Determine the (X, Y) coordinate at the center of the cell enclosing the given text.  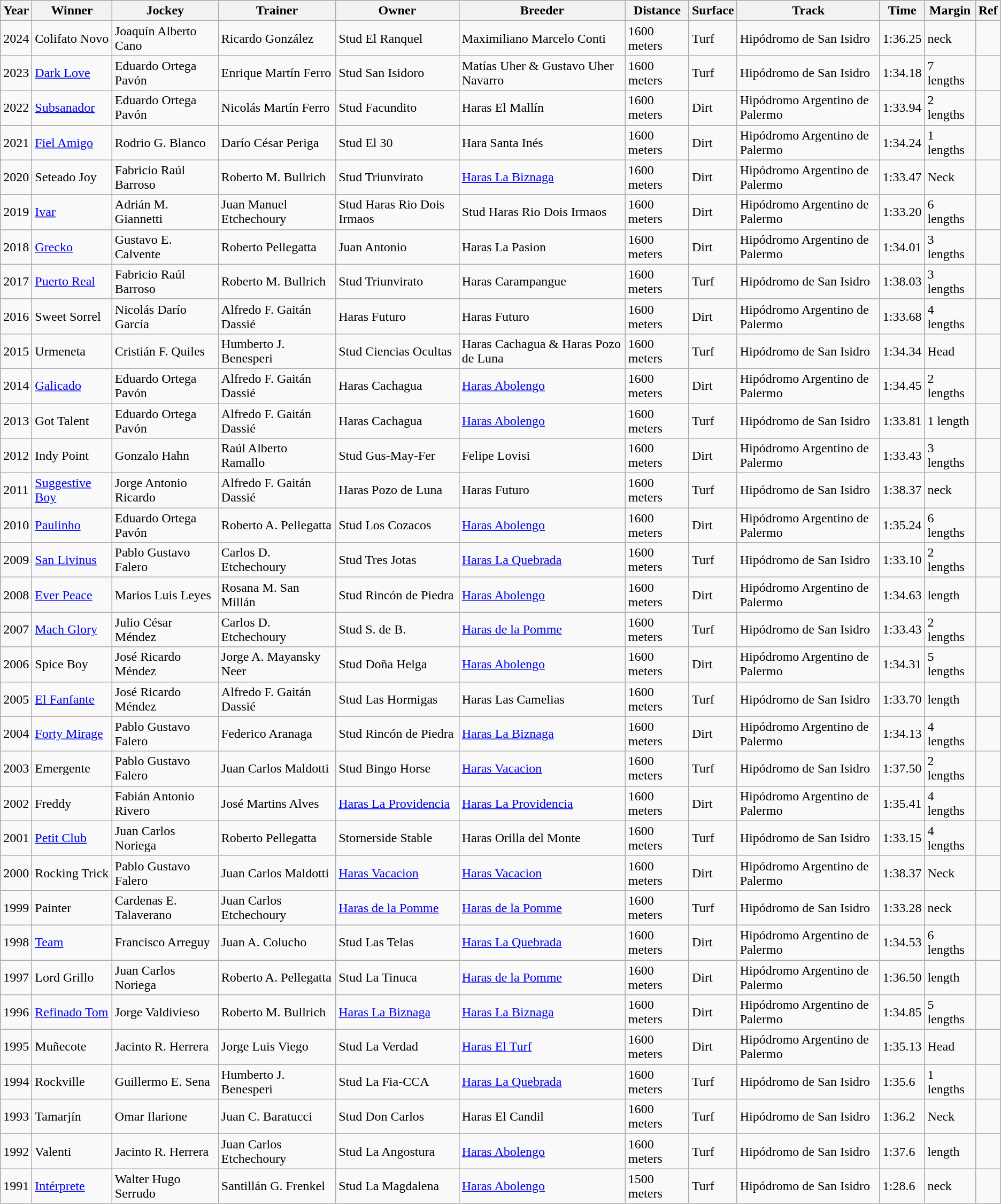
1:33.28 (902, 908)
1:34.53 (902, 942)
Trainer (277, 11)
Jorge Antonio Ricardo (165, 491)
1:33.10 (902, 560)
1:35.24 (902, 525)
1:37.50 (902, 769)
Margin (950, 11)
Stud Ciencias Ocultas (398, 351)
1 length (950, 420)
Felipe Lovisi (542, 456)
Year (16, 11)
Stud Los Cozacos (398, 525)
Maximiliano Marcelo Conti (542, 38)
Cardenas E. Talaverano (165, 908)
2016 (16, 317)
7 lengths (950, 73)
Raúl Alberto Ramallo (277, 456)
Stud La Angostura (398, 1152)
1:34.18 (902, 73)
Haras Carampangue (542, 281)
2022 (16, 108)
Intérprete (72, 1186)
1:38.03 (902, 281)
Federico Aranaga (277, 734)
1:33.47 (902, 177)
San Livinus (72, 560)
1:28.6 (902, 1186)
2020 (16, 177)
Dark Love (72, 73)
Winner (72, 11)
Marios Luis Leyes (165, 595)
Fabián Antonio Rivero (165, 803)
Haras El Turf (542, 1047)
Suggestive Boy (72, 491)
Ricardo González (277, 38)
1:34.34 (902, 351)
1:35.6 (902, 1082)
Breeder (542, 11)
1:34.31 (902, 664)
Nicolás Martín Ferro (277, 108)
Team (72, 942)
Stud Gus-May-Fer (398, 456)
Francisco Arreguy (165, 942)
1:34.24 (902, 142)
Mach Glory (72, 630)
1997 (16, 977)
1:33.15 (902, 838)
1994 (16, 1082)
Rodrio G. Blanco (165, 142)
Owner (398, 11)
Stud La Verdad (398, 1047)
Seteado Joy (72, 177)
Galicado (72, 386)
Colifato Novo (72, 38)
2000 (16, 873)
El Fanfante (72, 699)
2023 (16, 73)
Urmeneta (72, 351)
1:36.25 (902, 38)
2019 (16, 212)
Jorge A. Mayansky Neer (277, 664)
Stud Don Carlos (398, 1116)
Guillermo E. Sena (165, 1082)
Stud Doña Helga (398, 664)
2001 (16, 838)
Sweet Sorrel (72, 317)
Juan Antonio (398, 247)
Tamarjín (72, 1116)
Muñecote (72, 1047)
Haras La Pasion (542, 247)
Haras Cachagua & Haras Pozo de Luna (542, 351)
1:36.2 (902, 1116)
1:33.68 (902, 317)
Rosana M. San Millán (277, 595)
Stud El Ranquel (398, 38)
1:35.13 (902, 1047)
Paulinho (72, 525)
Got Talent (72, 420)
1999 (16, 908)
Stud Las Telas (398, 942)
Ref (988, 11)
1991 (16, 1186)
Stud San Isidoro (398, 73)
1:34.01 (902, 247)
Hara Santa Inés (542, 142)
2024 (16, 38)
Haras Pozo de Luna (398, 491)
Fiel Amigo (72, 142)
Freddy (72, 803)
2006 (16, 664)
1:35.41 (902, 803)
1995 (16, 1047)
Lord Grillo (72, 977)
1:34.85 (902, 1013)
Julio César Méndez (165, 630)
1996 (16, 1013)
2008 (16, 595)
Spice Boy (72, 664)
Stud S. de B. (398, 630)
Stud La Magdalena (398, 1186)
2014 (16, 386)
Jorge Valdivieso (165, 1013)
Enrique Martín Ferro (277, 73)
Stud La Fia-CCA (398, 1082)
Distance (657, 11)
Petit Club (72, 838)
Time (902, 11)
1:33.20 (902, 212)
2012 (16, 456)
Gonzalo Hahn (165, 456)
Stornerside Stable (398, 838)
Cristián F. Quiles (165, 351)
1:34.45 (902, 386)
Juan Manuel Etchechoury (277, 212)
Puerto Real (72, 281)
Track (808, 11)
2018 (16, 247)
2003 (16, 769)
2002 (16, 803)
1:33.81 (902, 420)
Rocking Trick (72, 873)
2021 (16, 142)
1993 (16, 1116)
Haras Orilla del Monte (542, 838)
Ivar (72, 212)
2011 (16, 491)
2010 (16, 525)
Matías Uher & Gustavo Uher Navarro (542, 73)
Haras El Mallín (542, 108)
Refinado Tom (72, 1013)
Subsanador (72, 108)
1:34.13 (902, 734)
1998 (16, 942)
Emergente (72, 769)
Jorge Luis Viego (277, 1047)
1:34.63 (902, 595)
Juan C. Baratucci (277, 1116)
Indy Point (72, 456)
Haras El Candil (542, 1116)
2015 (16, 351)
1992 (16, 1152)
2009 (16, 560)
Ever Peace (72, 595)
Grecko (72, 247)
Santillán G. Frenkel (277, 1186)
Nicolás Darío García (165, 317)
1500 meters (657, 1186)
Joaquín Alberto Cano (165, 38)
2005 (16, 699)
Rockville (72, 1082)
Stud Las Hormigas (398, 699)
Painter (72, 908)
José Martins Alves (277, 803)
2017 (16, 281)
1:36.50 (902, 977)
Omar Ilarione (165, 1116)
Adrián M. Giannetti (165, 212)
1:33.94 (902, 108)
2004 (16, 734)
Stud El 30 (398, 142)
Juan A. Colucho (277, 942)
Darío César Periga (277, 142)
Stud Bingo Horse (398, 769)
1:33.70 (902, 699)
1:37.6 (902, 1152)
Jockey (165, 11)
2007 (16, 630)
Surface (713, 11)
Gustavo E. Calvente (165, 247)
Stud La Tinuca (398, 977)
Stud Tres Jotas (398, 560)
Forty Mirage (72, 734)
Haras Las Camelias (542, 699)
2013 (16, 420)
Walter Hugo Serrudo (165, 1186)
Stud Facundito (398, 108)
Valenti (72, 1152)
